Scan for the cell matching the given text and deliver its (X, Y) coordinate at center. 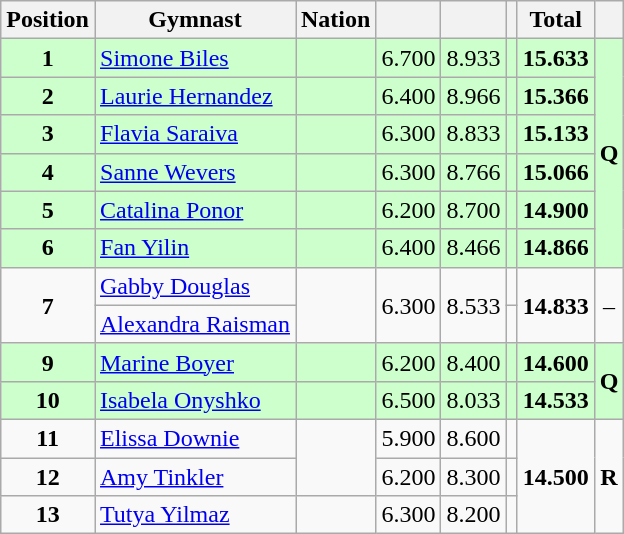
Elissa Downie (194, 438)
8.300 (474, 477)
Marine Boyer (194, 362)
Gabby Douglas (194, 286)
Total (556, 20)
12 (48, 477)
14.900 (556, 210)
Fan Yilin (194, 248)
9 (48, 362)
Sanne Wevers (194, 172)
Laurie Hernandez (194, 96)
15.066 (556, 172)
8.700 (474, 210)
Flavia Saraiva (194, 134)
5 (48, 210)
11 (48, 438)
7 (48, 305)
Amy Tinkler (194, 477)
3 (48, 134)
14.533 (556, 400)
8.200 (474, 515)
8.933 (474, 58)
15.133 (556, 134)
8.466 (474, 248)
5.900 (408, 438)
8.833 (474, 134)
Position (48, 20)
– (609, 305)
2 (48, 96)
Isabela Onyshko (194, 400)
8.966 (474, 96)
15.633 (556, 58)
15.366 (556, 96)
Gymnast (194, 20)
14.866 (556, 248)
Nation (336, 20)
Simone Biles (194, 58)
Tutya Yilmaz (194, 515)
R (609, 476)
6.500 (408, 400)
14.833 (556, 305)
14.600 (556, 362)
4 (48, 172)
6.700 (408, 58)
Alexandra Raisman (194, 324)
10 (48, 400)
8.400 (474, 362)
Catalina Ponor (194, 210)
14.500 (556, 476)
8.600 (474, 438)
1 (48, 58)
6 (48, 248)
13 (48, 515)
8.766 (474, 172)
8.033 (474, 400)
8.533 (474, 305)
